Return [X, Y] of the center of cell containing provided text 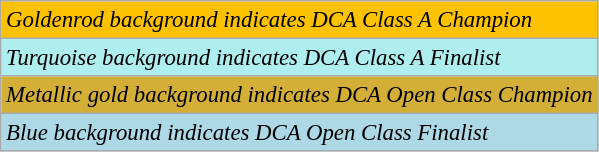
Goldenrod background indicates DCA Class A Champion [300, 20]
Metallic gold background indicates DCA Open Class Champion [300, 95]
Blue background indicates DCA Open Class Finalist [300, 133]
Turquoise background indicates DCA Class A Finalist [300, 58]
